Extract the [x, y] coordinate from the center of the cell holding the provided text.  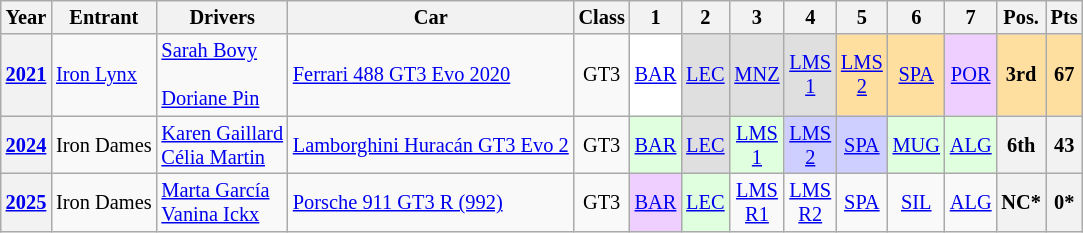
Ferrari 488 GT3 Evo 2020 [431, 75]
4 [810, 17]
Karen Gaillard Célia Martin [222, 145]
MNZ [756, 75]
Marta García Vanina Ickx [222, 202]
Sarah Bovy Doriane Pin [222, 75]
2025 [26, 202]
2024 [26, 145]
Class [602, 17]
0* [1064, 202]
Year [26, 17]
POR [971, 75]
LMSR2 [810, 202]
2 [705, 17]
Drivers [222, 17]
Iron Lynx [104, 75]
SIL [916, 202]
67 [1064, 75]
Pos. [1020, 17]
Porsche 911 GT3 R (992) [431, 202]
43 [1064, 145]
2021 [26, 75]
Lamborghini Huracán GT3 Evo 2 [431, 145]
NC* [1020, 202]
6 [916, 17]
1 [656, 17]
Entrant [104, 17]
5 [862, 17]
LMSR1 [756, 202]
6th [1020, 145]
3 [756, 17]
3rd [1020, 75]
Car [431, 17]
Pts [1064, 17]
MUG [916, 145]
7 [971, 17]
